Capture the cell that displays the provided text and extract its (x, y) central coordinate. 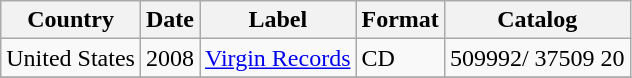
Date (170, 20)
Virgin Records (278, 58)
Country (71, 20)
509992/ 37509 20 (537, 58)
CD (400, 58)
2008 (170, 58)
Format (400, 20)
United States (71, 58)
Label (278, 20)
Catalog (537, 20)
